Detect which cell encompasses the target text, then output its (x, y) center coordinate. 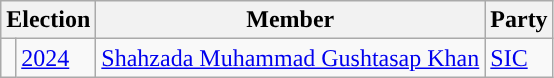
Party (519, 20)
Shahzada Muhammad Gushtasap Khan (290, 58)
SIC (519, 58)
2024 (56, 58)
Election (48, 20)
Member (290, 20)
